Identify which cell holds the provided text, then report its (x, y) central coordinate. 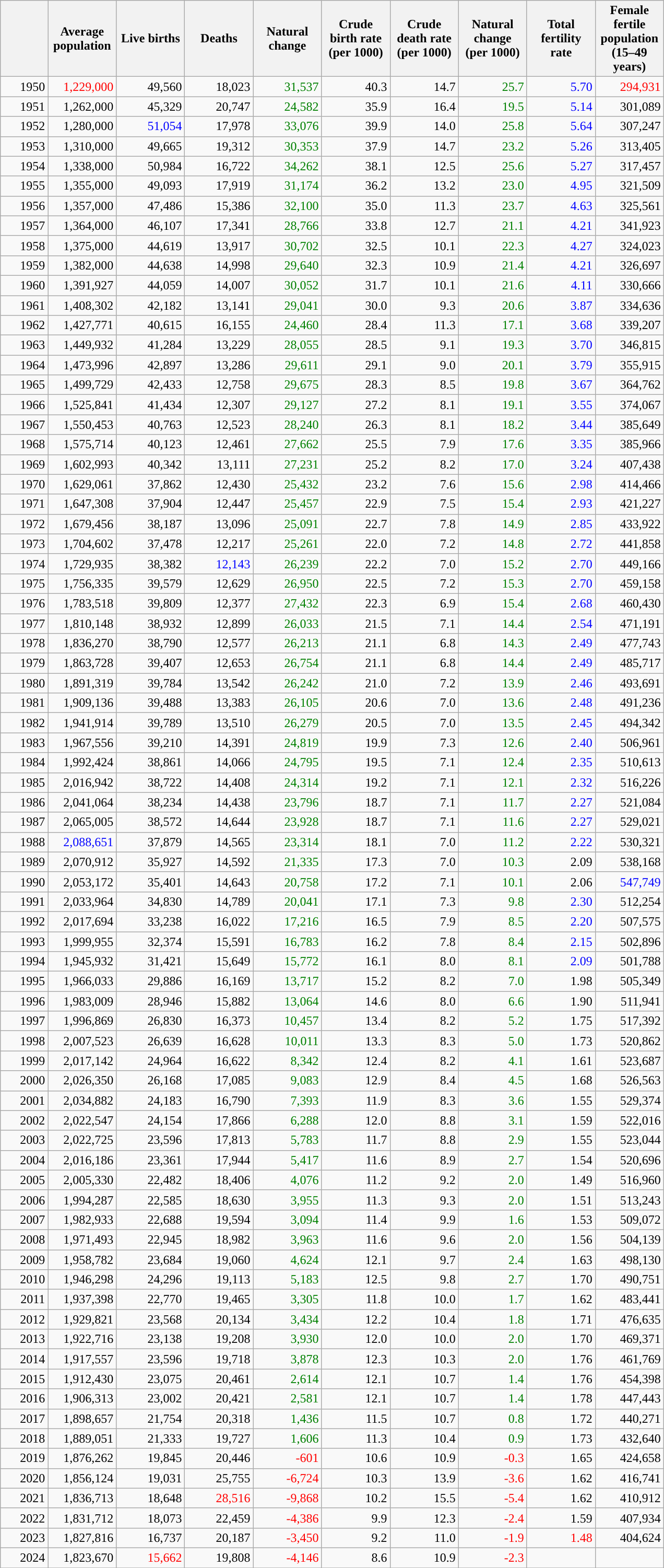
37.9 (356, 146)
12,143 (219, 564)
512,254 (630, 902)
3,434 (287, 1319)
2008 (24, 1239)
-5.4 (493, 1498)
50,984 (150, 166)
16.2 (356, 942)
2,017,142 (82, 1061)
14,438 (219, 802)
2022 (24, 1518)
15,772 (287, 962)
38,790 (150, 643)
16,790 (219, 1101)
22.7 (356, 524)
3,930 (287, 1339)
1,983,009 (82, 1001)
46,107 (150, 226)
2,022,547 (82, 1120)
1953 (24, 146)
1,966,033 (82, 981)
2,041,064 (82, 802)
2013 (24, 1339)
1987 (24, 822)
4.95 (561, 186)
4,076 (287, 1180)
13.2 (424, 186)
Female fertile population (15–49 years) (630, 39)
18,023 (219, 87)
14.0 (424, 126)
24,183 (150, 1101)
-2.3 (493, 1558)
3,305 (287, 1300)
1,679,456 (82, 524)
16,722 (219, 166)
29,640 (287, 265)
39,579 (150, 583)
6.9 (424, 603)
Natural change (per 1000) (493, 39)
-4,386 (287, 1518)
3.79 (561, 365)
15.6 (493, 484)
313,405 (630, 146)
28.5 (356, 345)
13.6 (493, 703)
346,815 (630, 345)
38,722 (150, 782)
1,941,914 (82, 723)
1,575,714 (82, 444)
29,886 (150, 981)
5,417 (287, 1160)
1956 (24, 206)
1979 (24, 663)
1991 (24, 902)
449,166 (630, 564)
385,649 (630, 425)
31,421 (150, 962)
1,756,335 (82, 583)
2.30 (561, 902)
31,174 (287, 186)
11.8 (356, 1300)
410,912 (630, 1498)
38,234 (150, 802)
5,183 (287, 1280)
1,449,932 (82, 345)
2012 (24, 1319)
-3,450 (287, 1538)
1.51 (561, 1200)
1997 (24, 1021)
1,823,670 (82, 1558)
1958 (24, 245)
521,084 (630, 802)
1,391,927 (82, 285)
-601 (287, 1458)
24,460 (287, 325)
1993 (24, 942)
1,606 (287, 1438)
1,338,000 (82, 166)
2,005,330 (82, 1180)
17,085 (219, 1081)
2,053,172 (82, 882)
1,937,398 (82, 1300)
506,961 (630, 743)
14.8 (493, 544)
490,751 (630, 1280)
19.3 (493, 345)
39,488 (150, 703)
1,783,518 (82, 603)
28,766 (287, 226)
40,342 (150, 464)
51,054 (150, 126)
37,879 (150, 842)
12,377 (219, 603)
2001 (24, 1101)
1998 (24, 1041)
20.1 (493, 365)
1951 (24, 107)
39,789 (150, 723)
14.6 (356, 1001)
18.2 (493, 425)
28,946 (150, 1001)
-0.3 (493, 1458)
8,342 (287, 1061)
1980 (24, 683)
12,447 (219, 504)
16,155 (219, 325)
17,813 (219, 1140)
2.40 (561, 743)
529,374 (630, 1101)
2020 (24, 1478)
23,138 (150, 1339)
19,718 (219, 1359)
414,466 (630, 484)
41,284 (150, 345)
17,978 (219, 126)
523,044 (630, 1140)
1,827,816 (82, 1538)
517,392 (630, 1021)
Deaths (219, 39)
11.5 (356, 1419)
24,314 (287, 782)
9.0 (424, 365)
32,100 (287, 206)
13.4 (356, 1021)
2.15 (561, 942)
2006 (24, 1200)
1960 (24, 285)
13,542 (219, 683)
441,858 (630, 544)
26,213 (287, 643)
2.93 (561, 504)
301,089 (630, 107)
1966 (24, 405)
17.0 (493, 464)
Crude birth rate (per 1000) (356, 39)
3.35 (561, 444)
28.4 (356, 325)
35.9 (356, 107)
471,191 (630, 623)
1990 (24, 882)
1999 (24, 1061)
1,408,302 (82, 306)
26,830 (150, 1021)
385,966 (630, 444)
3.70 (561, 345)
498,130 (630, 1259)
14,408 (219, 782)
1973 (24, 544)
1,262,000 (82, 107)
26,242 (287, 683)
20,041 (287, 902)
2005 (24, 1180)
22,770 (150, 1300)
20,421 (219, 1399)
1,967,556 (82, 743)
2.68 (561, 603)
15,386 (219, 206)
325,561 (630, 206)
483,441 (630, 1300)
1,891,319 (82, 683)
47,486 (150, 206)
21.6 (493, 285)
2.35 (561, 763)
14,565 (219, 842)
29,041 (287, 306)
1983 (24, 743)
26,239 (287, 564)
494,342 (630, 723)
364,762 (630, 385)
1.71 (561, 1319)
14,007 (219, 285)
2.9 (493, 1140)
19,845 (150, 1458)
2019 (24, 1458)
6,288 (287, 1120)
5.64 (561, 126)
4.27 (561, 245)
26,033 (287, 623)
14.3 (493, 643)
1,473,996 (82, 365)
1.90 (561, 1001)
324,023 (630, 245)
7.5 (424, 504)
15,591 (219, 942)
294,931 (630, 87)
37,478 (150, 544)
23,928 (287, 822)
17,919 (219, 186)
2,007,523 (82, 1041)
14,391 (219, 743)
-2.4 (493, 1518)
23.7 (493, 206)
330,666 (630, 285)
11.9 (356, 1101)
15,662 (150, 1558)
2010 (24, 1280)
19,208 (219, 1339)
12.6 (493, 743)
3.55 (561, 405)
22,585 (150, 1200)
10,011 (287, 1041)
510,613 (630, 763)
29.1 (356, 365)
19.2 (356, 782)
3.68 (561, 325)
35,927 (150, 862)
25,091 (287, 524)
38,932 (150, 623)
12.2 (356, 1319)
29,675 (287, 385)
22,459 (219, 1518)
1.65 (561, 1458)
476,635 (630, 1319)
19,312 (219, 146)
1975 (24, 583)
2.20 (561, 921)
1,629,061 (82, 484)
1963 (24, 345)
1962 (24, 325)
1,525,841 (82, 405)
1,382,000 (82, 265)
1,831,712 (82, 1518)
3,878 (287, 1359)
1994 (24, 962)
20,758 (287, 882)
1.61 (561, 1061)
22,688 (150, 1220)
1977 (24, 623)
4,624 (287, 1259)
522,016 (630, 1120)
1957 (24, 226)
16.5 (356, 921)
2,022,725 (82, 1140)
523,687 (630, 1061)
13,383 (219, 703)
13,717 (287, 981)
2.48 (561, 703)
14,592 (219, 862)
407,934 (630, 1518)
25.2 (356, 464)
307,247 (630, 126)
504,139 (630, 1239)
1995 (24, 981)
334,636 (630, 306)
23,075 (150, 1379)
17,944 (219, 1160)
37,862 (150, 484)
1984 (24, 763)
40,123 (150, 444)
20,318 (219, 1419)
42,897 (150, 365)
1.53 (561, 1220)
511,941 (630, 1001)
1,704,602 (82, 544)
1,929,821 (82, 1319)
-6,724 (287, 1478)
8.6 (356, 1558)
23,568 (150, 1319)
21,335 (287, 862)
16,783 (287, 942)
19,465 (219, 1300)
538,168 (630, 862)
1.56 (561, 1239)
9.1 (424, 345)
3.6 (493, 1101)
1,982,933 (82, 1220)
1.78 (561, 1399)
21.5 (356, 623)
15,649 (219, 962)
493,691 (630, 683)
40,763 (150, 425)
16,622 (219, 1061)
13,096 (219, 524)
1.6 (493, 1220)
321,509 (630, 186)
23,684 (150, 1259)
3.1 (493, 1120)
2.32 (561, 782)
1965 (24, 385)
520,696 (630, 1160)
317,457 (630, 166)
1.8 (493, 1319)
529,021 (630, 822)
49,560 (150, 87)
38,187 (150, 524)
4.5 (493, 1081)
7.6 (424, 484)
2.98 (561, 484)
37,904 (150, 504)
3,094 (287, 1220)
0.9 (493, 1438)
1,355,000 (82, 186)
24,964 (150, 1061)
2018 (24, 1438)
2024 (24, 1558)
5.0 (493, 1041)
1,310,000 (82, 146)
39,809 (150, 603)
1,889,051 (82, 1438)
Crude death rate (per 1000) (424, 39)
2.06 (561, 882)
1978 (24, 643)
13,111 (219, 464)
8.9 (424, 1160)
38,861 (150, 763)
33,238 (150, 921)
1,647,308 (82, 504)
1969 (24, 464)
24,154 (150, 1120)
12,523 (219, 425)
33.8 (356, 226)
491,236 (630, 703)
1,898,657 (82, 1419)
12,307 (219, 405)
24,795 (287, 763)
12,758 (219, 385)
36.2 (356, 186)
2009 (24, 1259)
19,060 (219, 1259)
9,083 (287, 1081)
5,783 (287, 1140)
14,644 (219, 822)
13.3 (356, 1041)
16.4 (424, 107)
424,658 (630, 1458)
1,912,430 (82, 1379)
1992 (24, 921)
17.3 (356, 862)
12,217 (219, 544)
1959 (24, 265)
17,341 (219, 226)
19,808 (219, 1558)
2,088,651 (82, 842)
1,729,935 (82, 564)
1976 (24, 603)
26,105 (287, 703)
1,550,453 (82, 425)
1,357,000 (82, 206)
1,946,298 (82, 1280)
22.0 (356, 544)
39,784 (150, 683)
7,393 (287, 1101)
1981 (24, 703)
-3.6 (493, 1478)
2,033,964 (82, 902)
21,333 (150, 1438)
42,433 (150, 385)
547,749 (630, 882)
1988 (24, 842)
25.5 (356, 444)
1974 (24, 564)
1982 (24, 723)
21.4 (493, 265)
4.11 (561, 285)
14,789 (219, 902)
25.6 (493, 166)
12,461 (219, 444)
3,955 (287, 1200)
41,434 (150, 405)
45,329 (150, 107)
30.0 (356, 306)
1,917,557 (82, 1359)
23,314 (287, 842)
15,882 (219, 1001)
2007 (24, 1220)
22,945 (150, 1239)
28,516 (219, 1498)
1952 (24, 126)
1996 (24, 1001)
1,436 (287, 1419)
44,638 (150, 265)
25.7 (493, 87)
1.72 (561, 1419)
13,229 (219, 345)
16,628 (219, 1041)
27.2 (356, 405)
18,982 (219, 1239)
530,321 (630, 842)
2016 (24, 1399)
1955 (24, 186)
26,950 (287, 583)
25.8 (493, 126)
355,915 (630, 365)
5.27 (561, 166)
433,922 (630, 524)
19.1 (493, 405)
5.26 (561, 146)
502,896 (630, 942)
24,296 (150, 1280)
23,361 (150, 1160)
14,066 (219, 763)
1,996,869 (82, 1021)
39.9 (356, 126)
33,076 (287, 126)
5.14 (561, 107)
1,958,782 (82, 1259)
17.6 (493, 444)
2015 (24, 1379)
461,769 (630, 1359)
2,614 (287, 1379)
1,863,728 (82, 663)
6.6 (493, 1001)
1968 (24, 444)
20,134 (219, 1319)
17,216 (287, 921)
516,960 (630, 1180)
3.24 (561, 464)
516,226 (630, 782)
-1.9 (493, 1538)
509,072 (630, 1220)
1989 (24, 862)
1,280,000 (82, 126)
3.87 (561, 306)
1.48 (561, 1538)
4.63 (561, 206)
10.2 (356, 1498)
49,093 (150, 186)
2.45 (561, 723)
40,615 (150, 325)
1961 (24, 306)
26,639 (150, 1041)
16,169 (219, 981)
26,279 (287, 723)
454,398 (630, 1379)
18.1 (356, 842)
20,187 (219, 1538)
485,717 (630, 663)
421,227 (630, 504)
1.49 (561, 1180)
12,430 (219, 484)
1,876,262 (82, 1458)
1,856,124 (82, 1478)
1970 (24, 484)
16,373 (219, 1021)
18,073 (150, 1518)
24,582 (287, 107)
2,016,942 (82, 782)
10.6 (356, 1458)
30,353 (287, 146)
34,262 (287, 166)
1,971,493 (82, 1239)
416,741 (630, 1478)
30,702 (287, 245)
2021 (24, 1498)
326,697 (630, 265)
19,031 (150, 1478)
38,572 (150, 822)
1,922,716 (82, 1339)
3,963 (287, 1239)
19,727 (219, 1438)
2.4 (493, 1259)
Natural change (287, 39)
1,992,424 (82, 763)
12,629 (219, 583)
1,999,955 (82, 942)
29,127 (287, 405)
1,229,000 (82, 87)
24,819 (287, 743)
4.1 (493, 1061)
520,862 (630, 1041)
447,443 (630, 1399)
407,438 (630, 464)
13,510 (219, 723)
440,271 (630, 1419)
1,909,136 (82, 703)
1964 (24, 365)
25,261 (287, 544)
18,406 (219, 1180)
49,665 (150, 146)
11.0 (424, 1538)
14,643 (219, 882)
27,231 (287, 464)
341,923 (630, 226)
20.5 (356, 723)
2,017,694 (82, 921)
459,158 (630, 583)
0.8 (493, 1419)
20,446 (219, 1458)
32,374 (150, 942)
2,026,350 (82, 1081)
1,945,932 (82, 962)
1.63 (561, 1259)
20,747 (219, 107)
12,899 (219, 623)
1,906,313 (82, 1399)
13,064 (287, 1001)
505,349 (630, 981)
513,243 (630, 1200)
11.4 (356, 1220)
2004 (24, 1160)
16,022 (219, 921)
1,836,270 (82, 643)
16,737 (150, 1538)
22.2 (356, 564)
Total fertility rate (561, 39)
1954 (24, 166)
44,619 (150, 245)
432,640 (630, 1438)
9.6 (424, 1239)
460,430 (630, 603)
2000 (24, 1081)
3.67 (561, 385)
Average population (82, 39)
25,457 (287, 504)
2.54 (561, 623)
2.22 (561, 842)
27,662 (287, 444)
13.5 (493, 723)
17,866 (219, 1120)
1.75 (561, 1021)
1971 (24, 504)
20,461 (219, 1379)
2,070,912 (82, 862)
35,401 (150, 882)
15.5 (424, 1498)
28,055 (287, 345)
2,065,005 (82, 822)
477,743 (630, 643)
18,630 (219, 1200)
1,836,713 (82, 1498)
13,917 (219, 245)
1967 (24, 425)
16.1 (356, 962)
1985 (24, 782)
38.1 (356, 166)
22,482 (150, 1180)
1.98 (561, 981)
12,577 (219, 643)
19,594 (219, 1220)
15.3 (493, 583)
-4,146 (287, 1558)
14.9 (493, 524)
38,382 (150, 564)
25,432 (287, 484)
1,375,000 (82, 245)
26,168 (150, 1081)
1,499,729 (82, 385)
469,371 (630, 1339)
1.54 (561, 1160)
1,427,771 (82, 325)
25,755 (219, 1478)
34,830 (150, 902)
26.3 (356, 425)
1,810,148 (82, 623)
32.3 (356, 265)
1,994,287 (82, 1200)
13,141 (219, 306)
9.7 (424, 1259)
2.72 (561, 544)
39,407 (150, 663)
1972 (24, 524)
42,182 (150, 306)
40.3 (356, 87)
27,432 (287, 603)
2017 (24, 1419)
19,113 (219, 1280)
13,286 (219, 365)
23,002 (150, 1399)
12.9 (356, 1081)
1986 (24, 802)
507,575 (630, 921)
28.3 (356, 385)
21,754 (150, 1419)
339,207 (630, 325)
31.7 (356, 285)
18,648 (150, 1498)
12,653 (219, 663)
2,581 (287, 1399)
2011 (24, 1300)
2003 (24, 1140)
26,754 (287, 663)
12.7 (424, 226)
23.0 (493, 186)
17.2 (356, 882)
1.7 (493, 1300)
2,034,882 (82, 1101)
2,016,186 (82, 1160)
19.8 (493, 385)
5.2 (493, 1021)
10,457 (287, 1021)
3.44 (561, 425)
23,796 (287, 802)
501,788 (630, 962)
526,563 (630, 1081)
44,059 (150, 285)
1950 (24, 87)
22.9 (356, 504)
30,052 (287, 285)
1,364,000 (82, 226)
1.68 (561, 1081)
2.85 (561, 524)
404,624 (630, 1538)
2.46 (561, 683)
Live births (150, 39)
14,998 (219, 265)
21.0 (356, 683)
5.70 (561, 87)
39,210 (150, 743)
2023 (24, 1538)
1,602,993 (82, 464)
28,240 (287, 425)
22.5 (356, 583)
-9,868 (287, 1498)
31,537 (287, 87)
2002 (24, 1120)
374,067 (630, 405)
32.5 (356, 245)
19.9 (356, 743)
29,611 (287, 365)
2014 (24, 1359)
35.0 (356, 206)
